From the cell containing the given text, extract its center point as [x, y] coordinate. 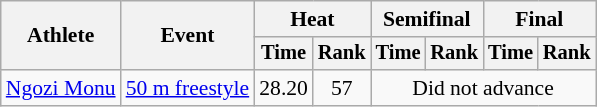
Event [188, 36]
Ngozi Monu [61, 88]
Did not advance [484, 88]
28.20 [284, 88]
Heat [312, 19]
Semifinal [427, 19]
50 m freestyle [188, 88]
Final [539, 19]
57 [342, 88]
Athlete [61, 36]
